Find where the given text appears and provide that cell's center as (X, Y) coordinate. 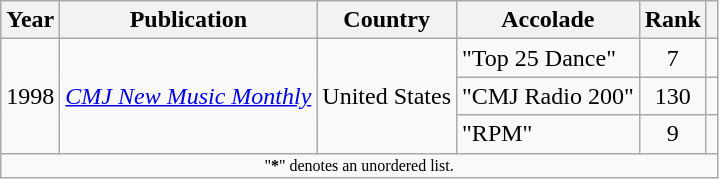
9 (672, 134)
"Top 25 Dance" (548, 58)
130 (672, 96)
"CMJ Radio 200" (548, 96)
Publication (188, 20)
7 (672, 58)
"*" denotes an unordered list. (360, 165)
Country (387, 20)
"RPM" (548, 134)
CMJ New Music Monthly (188, 96)
1998 (30, 96)
Accolade (548, 20)
Year (30, 20)
United States (387, 96)
Rank (672, 20)
